Detect which cell encompasses the target text, then output its [X, Y] center coordinate. 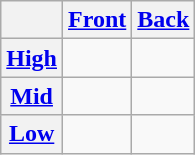
Mid [32, 96]
Front [98, 20]
High [32, 58]
Low [32, 134]
Back [164, 20]
